Return [x, y] of the center of cell containing provided text 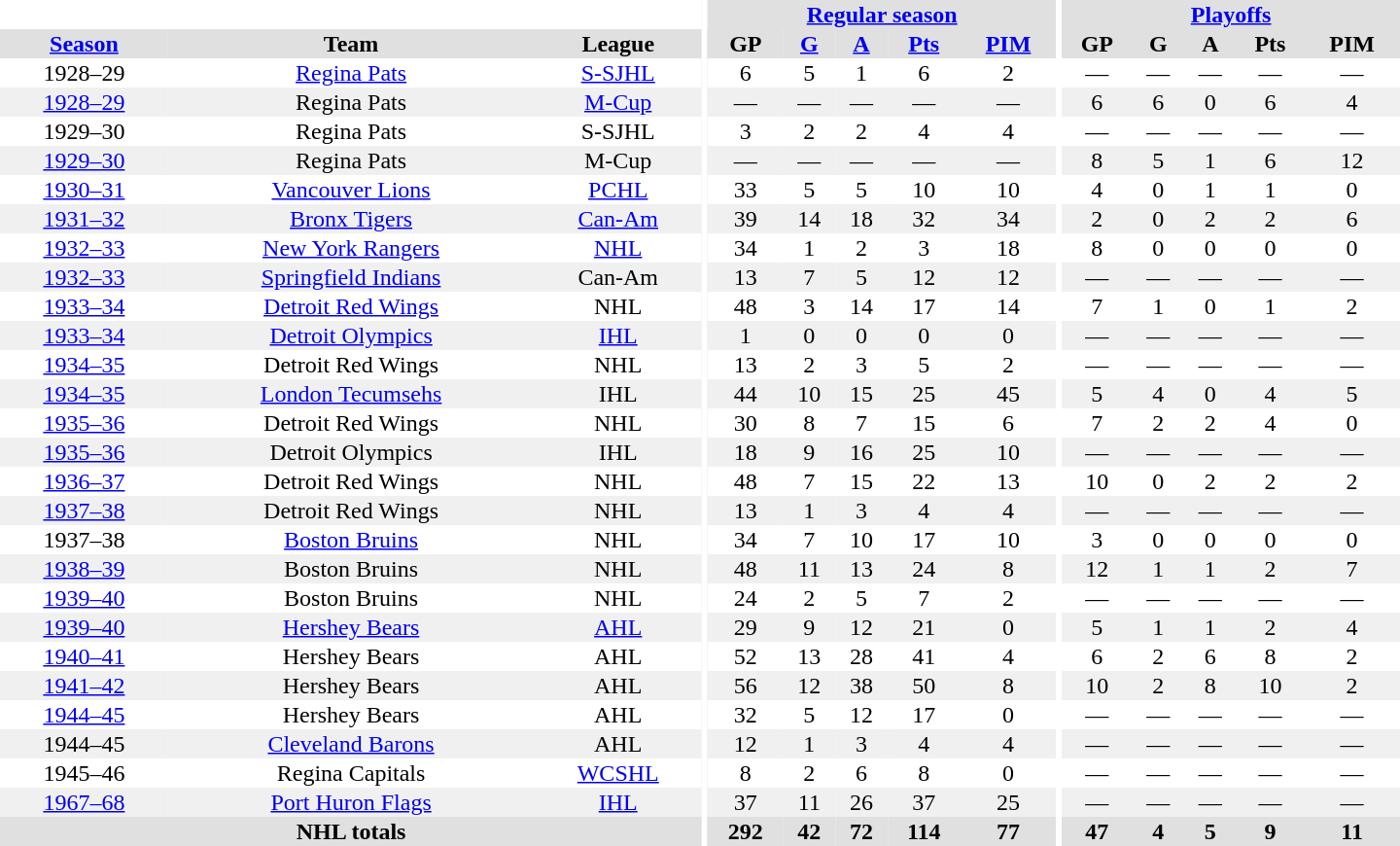
Vancouver Lions [351, 190]
WCSHL [618, 773]
52 [745, 656]
1941–42 [84, 686]
22 [924, 481]
Playoffs [1231, 15]
NHL totals [351, 831]
28 [861, 656]
114 [924, 831]
33 [745, 190]
Season [84, 44]
League [618, 44]
Bronx Tigers [351, 219]
Cleveland Barons [351, 744]
56 [745, 686]
1931–32 [84, 219]
1936–37 [84, 481]
29 [745, 627]
50 [924, 686]
Regular season [882, 15]
42 [810, 831]
41 [924, 656]
1945–46 [84, 773]
38 [861, 686]
292 [745, 831]
Regina Capitals [351, 773]
New York Rangers [351, 248]
77 [1009, 831]
PCHL [618, 190]
1930–31 [84, 190]
Team [351, 44]
1967–68 [84, 802]
26 [861, 802]
Port Huron Flags [351, 802]
72 [861, 831]
Springfield Indians [351, 277]
London Tecumsehs [351, 394]
39 [745, 219]
1940–41 [84, 656]
21 [924, 627]
16 [861, 452]
45 [1009, 394]
44 [745, 394]
30 [745, 423]
47 [1097, 831]
1938–39 [84, 569]
